Identify which cell holds the provided text, then report its (X, Y) central coordinate. 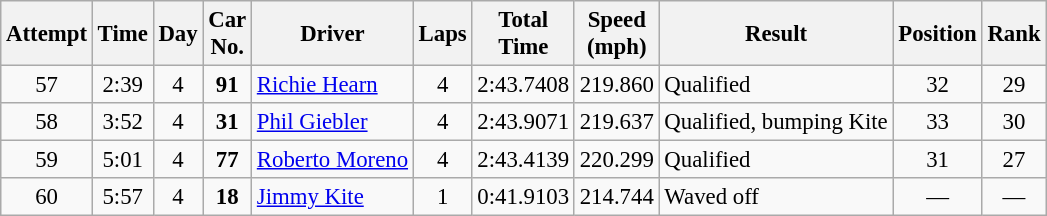
59 (47, 160)
29 (1014, 85)
Time (122, 34)
33 (938, 122)
Laps (442, 34)
Waved off (776, 197)
1 (442, 197)
2:43.9071 (523, 122)
57 (47, 85)
32 (938, 85)
2:43.4139 (523, 160)
Rank (1014, 34)
30 (1014, 122)
Qualified, bumping Kite (776, 122)
18 (228, 197)
219.860 (616, 85)
91 (228, 85)
Day (178, 34)
Attempt (47, 34)
60 (47, 197)
Roberto Moreno (333, 160)
3:52 (122, 122)
Driver (333, 34)
2:39 (122, 85)
5:01 (122, 160)
0:41.9103 (523, 197)
2:43.7408 (523, 85)
5:57 (122, 197)
220.299 (616, 160)
Phil Giebler (333, 122)
CarNo. (228, 34)
TotalTime (523, 34)
Position (938, 34)
Speed(mph) (616, 34)
Richie Hearn (333, 85)
27 (1014, 160)
Result (776, 34)
58 (47, 122)
Jimmy Kite (333, 197)
219.637 (616, 122)
77 (228, 160)
214.744 (616, 197)
